Scan for the cell matching the given text and deliver its (X, Y) coordinate at center. 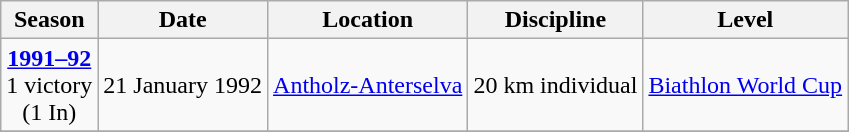
Discipline (556, 20)
21 January 1992 (183, 85)
Date (183, 20)
Level (746, 20)
Location (368, 20)
Season (50, 20)
Biathlon World Cup (746, 85)
1991–92 1 victory (1 In) (50, 85)
20 km individual (556, 85)
Antholz-Anterselva (368, 85)
